Scan for the cell matching the given text and deliver its (x, y) coordinate at center. 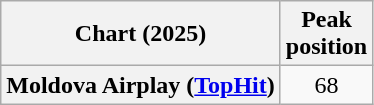
Moldova Airplay (TopHit) (141, 85)
Peakposition (326, 34)
Chart (2025) (141, 34)
68 (326, 85)
